Search for the cell housing the specified text and yield its [X, Y] center coordinate. 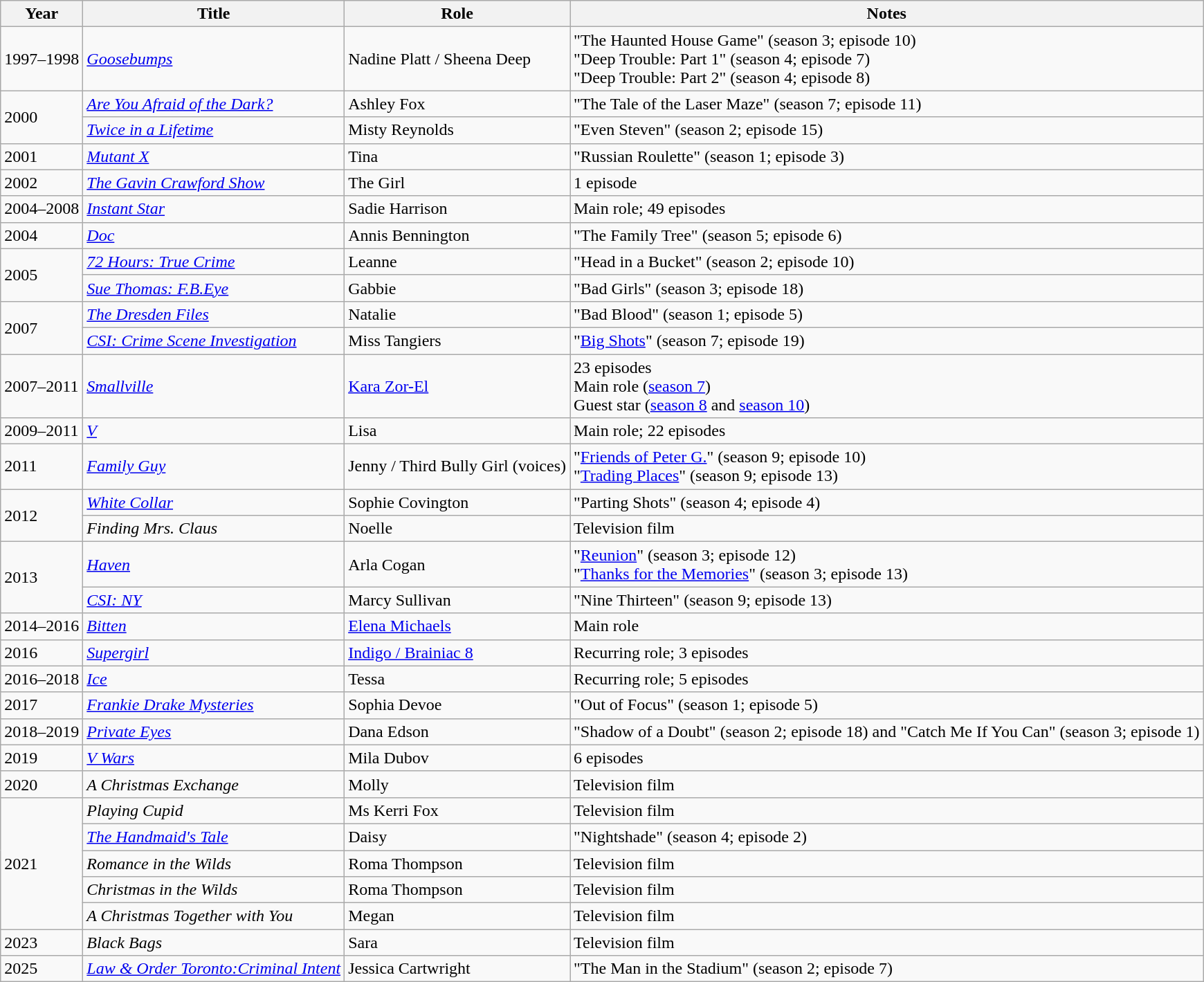
2004 [42, 235]
Instant Star [214, 209]
2018–2019 [42, 731]
Tessa [457, 679]
"Head in a Bucket" (season 2; episode 10) [887, 262]
Ashley Fox [457, 104]
23 episodesMain role (season 7)Guest star (season 8 and season 10) [887, 386]
2016 [42, 653]
2000 [42, 117]
Are You Afraid of the Dark? [214, 104]
1 episode [887, 183]
The Girl [457, 183]
2009–2011 [42, 431]
Sue Thomas: F.B.Eye [214, 288]
A Christmas Exchange [214, 784]
"The Tale of the Laser Maze" (season 7; episode 11) [887, 104]
The Handmaid's Tale [214, 837]
Goosebumps [214, 59]
Gabbie [457, 288]
2005 [42, 275]
Playing Cupid [214, 810]
Kara Zor-El [457, 386]
2019 [42, 758]
2012 [42, 516]
"Parting Shots" (season 4; episode 4) [887, 502]
Molly [457, 784]
Recurring role; 5 episodes [887, 679]
V [214, 431]
Year [42, 14]
Recurring role; 3 episodes [887, 653]
"Bad Blood" (season 1; episode 5) [887, 314]
Daisy [457, 837]
Elena Michaels [457, 626]
Nadine Platt / Sheena Deep [457, 59]
Title [214, 14]
Sara [457, 943]
CSI: Crime Scene Investigation [214, 340]
2002 [42, 183]
Haven [214, 565]
1997–1998 [42, 59]
2020 [42, 784]
2021 [42, 863]
Family Guy [214, 466]
2007–2011 [42, 386]
Tina [457, 156]
Ms Kerri Fox [457, 810]
CSI: NY [214, 600]
Main role [887, 626]
2013 [42, 577]
Miss Tangiers [457, 340]
Natalie [457, 314]
Law & Order Toronto:Criminal Intent [214, 969]
Ice [214, 679]
72 Hours: True Crime [214, 262]
2016–2018 [42, 679]
2023 [42, 943]
"Russian Roulette" (season 1; episode 3) [887, 156]
Role [457, 14]
2011 [42, 466]
Main role; 22 episodes [887, 431]
Smallville [214, 386]
White Collar [214, 502]
"Reunion" (season 3; episode 12)"Thanks for the Memories" (season 3; episode 13) [887, 565]
"Nightshade" (season 4; episode 2) [887, 837]
"Big Shots" (season 7; episode 19) [887, 340]
Frankie Drake Mysteries [214, 705]
Twice in a Lifetime [214, 130]
Megan [457, 916]
Annis Bennington [457, 235]
Christmas in the Wilds [214, 890]
A Christmas Together with You [214, 916]
"Out of Focus" (season 1; episode 5) [887, 705]
Doc [214, 235]
Black Bags [214, 943]
Noelle [457, 529]
Bitten [214, 626]
2004–2008 [42, 209]
2001 [42, 156]
"The Family Tree" (season 5; episode 6) [887, 235]
"Friends of Peter G." (season 9; episode 10)"Trading Places" (season 9; episode 13) [887, 466]
Indigo / Brainiac 8 [457, 653]
Finding Mrs. Claus [214, 529]
Leanne [457, 262]
Lisa [457, 431]
6 episodes [887, 758]
2007 [42, 327]
Jenny / Third Bully Girl (voices) [457, 466]
The Gavin Crawford Show [214, 183]
"Bad Girls" (season 3; episode 18) [887, 288]
"Even Steven" (season 2; episode 15) [887, 130]
Sadie Harrison [457, 209]
2017 [42, 705]
Sophie Covington [457, 502]
Dana Edson [457, 731]
Marcy Sullivan [457, 600]
"Nine Thirteen" (season 9; episode 13) [887, 600]
Misty Reynolds [457, 130]
Mutant X [214, 156]
Main role; 49 episodes [887, 209]
"The Man in the Stadium" (season 2; episode 7) [887, 969]
Supergirl [214, 653]
Sophia Devoe [457, 705]
"The Haunted House Game" (season 3; episode 10)"Deep Trouble: Part 1" (season 4; episode 7)"Deep Trouble: Part 2" (season 4; episode 8) [887, 59]
Notes [887, 14]
Mila Dubov [457, 758]
V Wars [214, 758]
The Dresden Files [214, 314]
"Shadow of a Doubt" (season 2; episode 18) and "Catch Me If You Can" (season 3; episode 1) [887, 731]
Romance in the Wilds [214, 863]
Jessica Cartwright [457, 969]
2025 [42, 969]
Arla Cogan [457, 565]
2014–2016 [42, 626]
Private Eyes [214, 731]
